Output the (X, Y) coordinate of the center of the cell containing the given text.  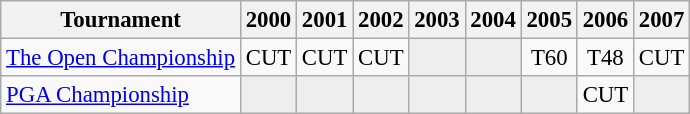
2006 (605, 20)
The Open Championship (121, 58)
T48 (605, 58)
Tournament (121, 20)
2001 (325, 20)
2003 (437, 20)
2005 (549, 20)
2007 (661, 20)
PGA Championship (121, 95)
2002 (381, 20)
2000 (268, 20)
T60 (549, 58)
2004 (493, 20)
